Determine the (x, y) coordinate at the center of the cell enclosing the given text.  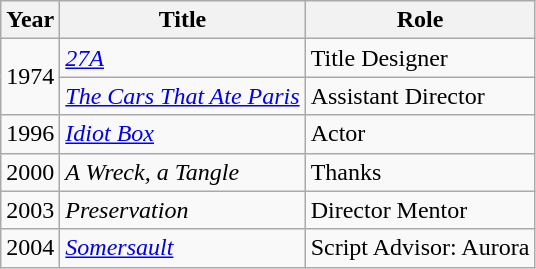
Title Designer (420, 58)
Idiot Box (182, 134)
2003 (30, 210)
Preservation (182, 210)
Director Mentor (420, 210)
A Wreck, a Tangle (182, 172)
27A (182, 58)
2000 (30, 172)
1996 (30, 134)
Year (30, 20)
The Cars That Ate Paris (182, 96)
Thanks (420, 172)
Actor (420, 134)
Somersault (182, 248)
Script Advisor: Aurora (420, 248)
Assistant Director (420, 96)
Title (182, 20)
2004 (30, 248)
Role (420, 20)
1974 (30, 77)
